Return the [X, Y] coordinate for the center point of the cell that contains the specified text.  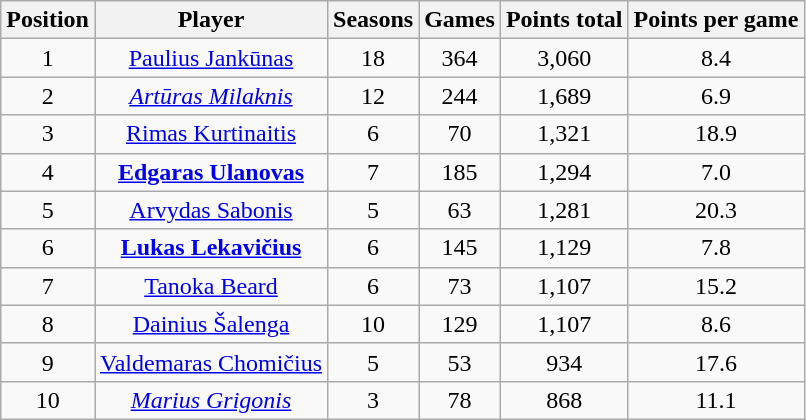
364 [460, 58]
Points total [564, 20]
Edgaras Ulanovas [210, 172]
78 [460, 400]
8.6 [716, 324]
12 [374, 96]
185 [460, 172]
Arvydas Sabonis [210, 210]
Tanoka Beard [210, 286]
Paulius Jankūnas [210, 58]
8 [48, 324]
3,060 [564, 58]
Points per game [716, 20]
Rimas Kurtinaitis [210, 134]
1,129 [564, 248]
Seasons [374, 20]
1,281 [564, 210]
1,321 [564, 134]
244 [460, 96]
934 [564, 362]
70 [460, 134]
63 [460, 210]
868 [564, 400]
129 [460, 324]
6.9 [716, 96]
Valdemaras Chomičius [210, 362]
Position [48, 20]
11.1 [716, 400]
145 [460, 248]
18.9 [716, 134]
17.6 [716, 362]
Artūras Milaknis [210, 96]
7.0 [716, 172]
18 [374, 58]
4 [48, 172]
15.2 [716, 286]
8.4 [716, 58]
1,294 [564, 172]
Marius Grigonis [210, 400]
1 [48, 58]
9 [48, 362]
20.3 [716, 210]
7.8 [716, 248]
2 [48, 96]
Player [210, 20]
Games [460, 20]
Dainius Šalenga [210, 324]
73 [460, 286]
Lukas Lekavičius [210, 248]
1,689 [564, 96]
53 [460, 362]
